Search for the cell housing the specified text and yield its (x, y) center coordinate. 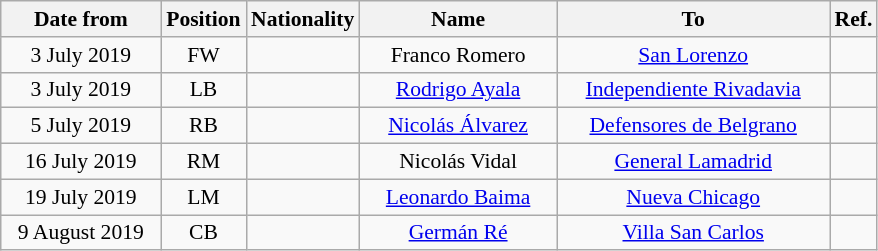
Leonardo Baima (458, 197)
To (694, 19)
Nicolás Vidal (458, 162)
Germán Ré (458, 233)
9 August 2019 (81, 233)
Nationality (302, 19)
Date from (81, 19)
RB (204, 126)
CB (204, 233)
5 July 2019 (81, 126)
LB (204, 90)
San Lorenzo (694, 55)
LM (204, 197)
19 July 2019 (81, 197)
Name (458, 19)
FW (204, 55)
Nueva Chicago (694, 197)
16 July 2019 (81, 162)
Independiente Rivadavia (694, 90)
Position (204, 19)
RM (204, 162)
General Lamadrid (694, 162)
Nicolás Álvarez (458, 126)
Villa San Carlos (694, 233)
Defensores de Belgrano (694, 126)
Rodrigo Ayala (458, 90)
Franco Romero (458, 55)
Ref. (854, 19)
